Determine the [x, y] coordinate at the center of the cell enclosing the given text.  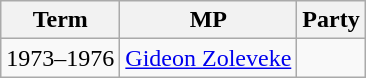
Gideon Zoleveke [208, 58]
MP [208, 20]
1973–1976 [60, 58]
Term [60, 20]
Party [331, 20]
